Find where the given text appears and provide that cell's center as [X, Y] coordinate. 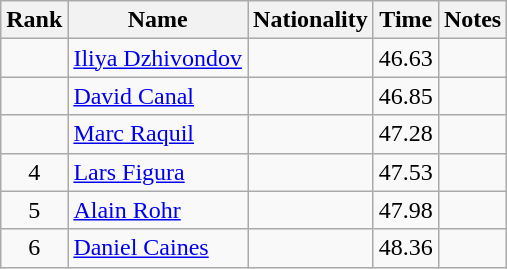
4 [34, 172]
Rank [34, 20]
47.98 [406, 210]
David Canal [158, 96]
Nationality [311, 20]
46.63 [406, 58]
Alain Rohr [158, 210]
5 [34, 210]
Iliya Dzhivondov [158, 58]
46.85 [406, 96]
Name [158, 20]
Marc Raquil [158, 134]
6 [34, 248]
Notes [472, 20]
48.36 [406, 248]
Daniel Caines [158, 248]
47.53 [406, 172]
Lars Figura [158, 172]
47.28 [406, 134]
Time [406, 20]
